Scan for the cell matching the given text and deliver its (x, y) coordinate at center. 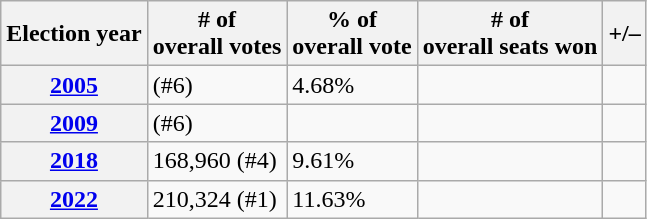
168,960 (#4) (217, 161)
+/– (624, 34)
11.63% (352, 199)
210,324 (#1) (217, 199)
2018 (74, 161)
9.61% (352, 161)
# ofoverall votes (217, 34)
2009 (74, 123)
% ofoverall vote (352, 34)
2005 (74, 85)
Election year (74, 34)
# ofoverall seats won (510, 34)
2022 (74, 199)
4.68% (352, 85)
